Search for the cell housing the specified text and yield its (X, Y) center coordinate. 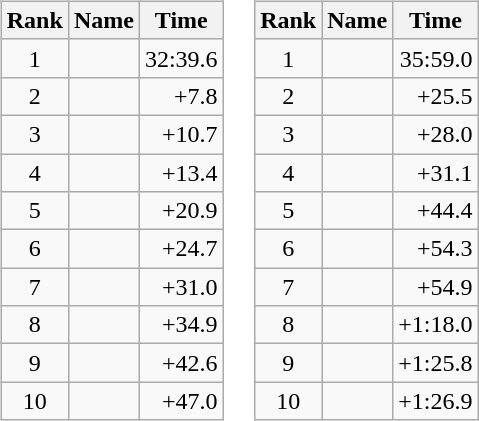
35:59.0 (436, 58)
+54.3 (436, 249)
+31.0 (181, 287)
+1:18.0 (436, 325)
+24.7 (181, 249)
+54.9 (436, 287)
+10.7 (181, 134)
+42.6 (181, 363)
+7.8 (181, 96)
+1:26.9 (436, 401)
+34.9 (181, 325)
+25.5 (436, 96)
+13.4 (181, 173)
+31.1 (436, 173)
+1:25.8 (436, 363)
+44.4 (436, 211)
+47.0 (181, 401)
+20.9 (181, 211)
32:39.6 (181, 58)
+28.0 (436, 134)
